Extract the [X, Y] coordinate from the center of the cell holding the provided text.  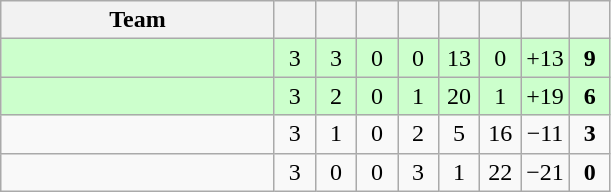
6 [590, 96]
5 [460, 134]
+19 [546, 96]
13 [460, 58]
−21 [546, 172]
+13 [546, 58]
16 [500, 134]
9 [590, 58]
20 [460, 96]
−11 [546, 134]
Team [138, 20]
22 [500, 172]
